Return the [X, Y] coordinate for the center point of the cell that contains the specified text.  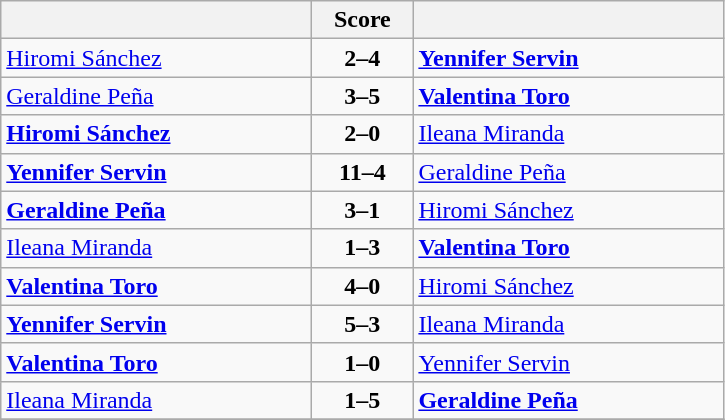
11–4 [362, 172]
1–0 [362, 362]
5–3 [362, 324]
4–0 [362, 286]
1–5 [362, 400]
3–1 [362, 210]
Score [362, 20]
2–4 [362, 58]
3–5 [362, 96]
1–3 [362, 248]
2–0 [362, 134]
